Return the [x, y] coordinate for the center point of the cell that contains the specified text.  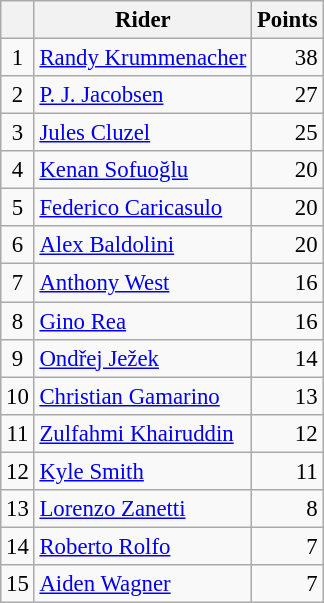
P. J. Jacobsen [142, 95]
Kenan Sofuoğlu [142, 170]
Randy Krummenacher [142, 58]
15 [18, 584]
2 [18, 95]
Lorenzo Zanetti [142, 509]
Christian Gamarino [142, 396]
38 [288, 58]
25 [288, 133]
5 [18, 208]
Kyle Smith [142, 471]
1 [18, 58]
10 [18, 396]
Anthony West [142, 283]
Federico Caricasulo [142, 208]
4 [18, 170]
Ondřej Ježek [142, 358]
3 [18, 133]
Gino Rea [142, 321]
Jules Cluzel [142, 133]
Aiden Wagner [142, 584]
6 [18, 245]
Rider [142, 20]
Alex Baldolini [142, 245]
9 [18, 358]
Roberto Rolfo [142, 546]
Zulfahmi Khairuddin [142, 433]
27 [288, 95]
Points [288, 20]
